Return the [x, y] coordinate for the center point of the cell that contains the specified text.  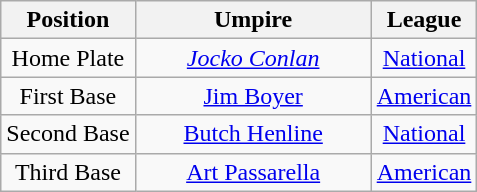
Umpire [253, 20]
Jocko Conlan [253, 58]
Jim Boyer [253, 96]
Butch Henline [253, 134]
Third Base [68, 172]
First Base [68, 96]
Second Base [68, 134]
League [424, 20]
Home Plate [68, 58]
Position [68, 20]
Art Passarella [253, 172]
